Locate the cell with the specified text and output its [X, Y] center coordinate. 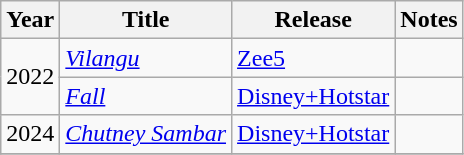
Zee5 [314, 58]
Notes [429, 20]
2024 [30, 134]
Fall [146, 96]
Vilangu [146, 58]
Year [30, 20]
Title [146, 20]
Release [314, 20]
Chutney Sambar [146, 134]
2022 [30, 77]
